Extract the (x, y) coordinate from the center of the cell holding the provided text.  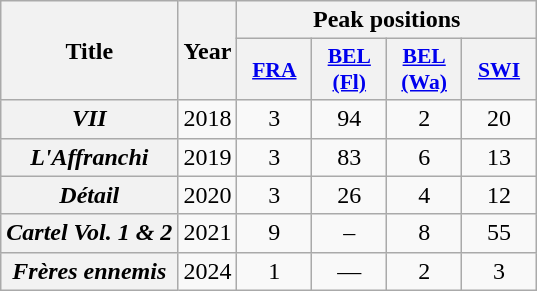
8 (424, 233)
VII (90, 119)
L'Affranchi (90, 157)
Détail (90, 195)
20 (500, 119)
6 (424, 157)
2019 (208, 157)
4 (424, 195)
83 (350, 157)
– (350, 233)
Year (208, 50)
13 (500, 157)
55 (500, 233)
Frères ennemis (90, 271)
26 (350, 195)
Cartel Vol. 1 & 2 (90, 233)
1 (274, 271)
2018 (208, 119)
2024 (208, 271)
— (350, 271)
SWI (500, 70)
BEL (Wa) (424, 70)
2021 (208, 233)
Title (90, 50)
12 (500, 195)
9 (274, 233)
94 (350, 119)
FRA (274, 70)
2020 (208, 195)
BEL (Fl) (350, 70)
Peak positions (387, 20)
